Scan for the cell matching the given text and deliver its [x, y] coordinate at center. 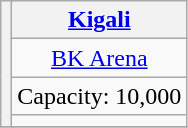
Kigali [100, 20]
BK Arena [100, 58]
Capacity: 10,000 [100, 96]
